Detect which cell encompasses the target text, then output its [x, y] center coordinate. 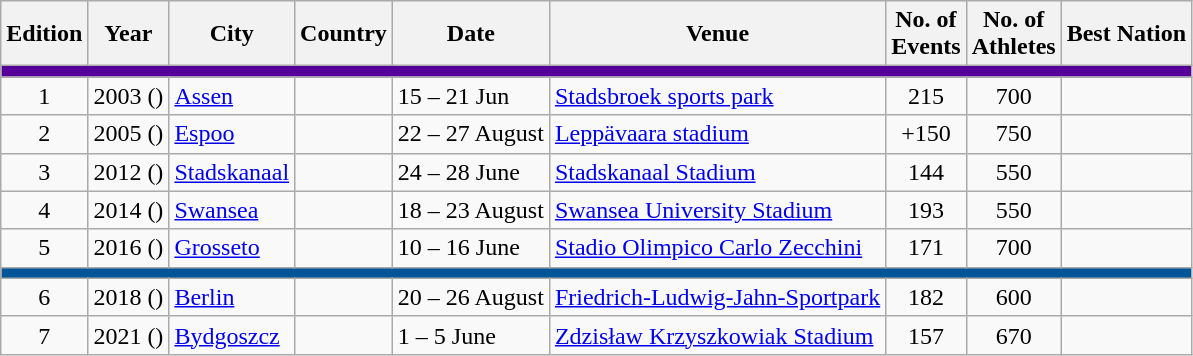
Espoo [232, 134]
2021 () [128, 335]
Grosseto [232, 248]
157 [926, 335]
4 [44, 210]
Stadskanaal [232, 172]
Assen [232, 96]
6 [44, 297]
144 [926, 172]
Bydgoszcz [232, 335]
Leppävaara stadium [717, 134]
10 – 16 June [470, 248]
18 – 23 August [470, 210]
2016 () [128, 248]
670 [1014, 335]
Venue [717, 34]
Date [470, 34]
7 [44, 335]
193 [926, 210]
182 [926, 297]
2 [44, 134]
20 – 26 August [470, 297]
Friedrich-Ludwig-Jahn-Sportpark [717, 297]
Swansea University Stadium [717, 210]
600 [1014, 297]
2018 () [128, 297]
Edition [44, 34]
171 [926, 248]
2014 () [128, 210]
2012 () [128, 172]
22 – 27 August [470, 134]
750 [1014, 134]
Best Nation [1126, 34]
City [232, 34]
1 – 5 June [470, 335]
Stadsbroek sports park [717, 96]
+150 [926, 134]
Stadio Olimpico Carlo Zecchini [717, 248]
2003 () [128, 96]
Stadskanaal Stadium [717, 172]
No. of Events [926, 34]
Swansea [232, 210]
Berlin [232, 297]
24 – 28 June [470, 172]
No. ofAthletes [1014, 34]
5 [44, 248]
15 – 21 Jun [470, 96]
2005 () [128, 134]
3 [44, 172]
215 [926, 96]
1 [44, 96]
Year [128, 34]
Zdzisław Krzyszkowiak Stadium [717, 335]
Country [344, 34]
